From the cell containing the given text, extract its center point as [X, Y] coordinate. 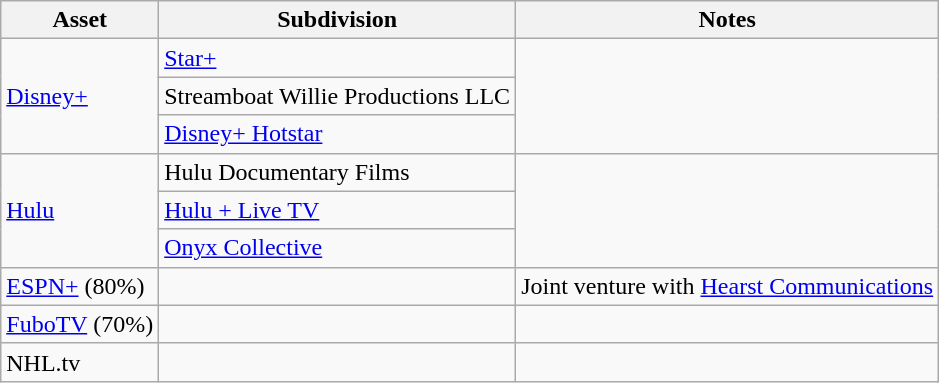
Joint venture with Hearst Communications [728, 286]
Disney+ [80, 96]
Asset [80, 20]
Hulu Documentary Films [338, 172]
Disney+ Hotstar [338, 134]
Onyx Collective [338, 248]
Hulu [80, 210]
ESPN+ (80%) [80, 286]
Hulu + Live TV [338, 210]
Streamboat Willie Productions LLC [338, 96]
FuboTV (70%) [80, 324]
Star+ [338, 58]
Subdivision [338, 20]
Notes [728, 20]
NHL.tv [80, 362]
